Find where the given text appears and provide that cell's center as [x, y] coordinate. 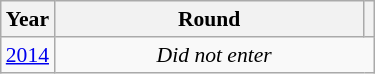
Did not enter [214, 55]
2014 [28, 55]
Year [28, 19]
Round [209, 19]
